Locate the cell with the specified text and output its [X, Y] center coordinate. 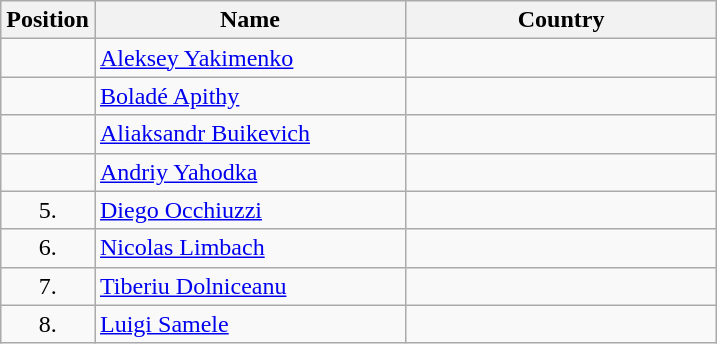
Name [250, 20]
Nicolas Limbach [250, 248]
Aliaksandr Buikevich [250, 134]
5. [48, 210]
Country [562, 20]
Tiberiu Dolniceanu [250, 286]
Boladé Apithy [250, 96]
8. [48, 324]
Andriy Yahodka [250, 172]
Aleksey Yakimenko [250, 58]
Position [48, 20]
Diego Occhiuzzi [250, 210]
6. [48, 248]
7. [48, 286]
Luigi Samele [250, 324]
